Provide the [X, Y] coordinate of the cell's center where the given text is located.  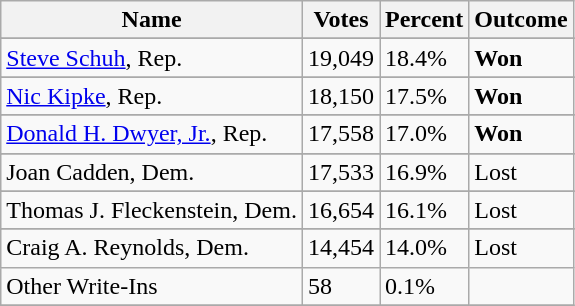
Nic Kipke, Rep. [152, 96]
Name [152, 20]
Joan Cadden, Dem. [152, 172]
58 [340, 286]
14,454 [340, 248]
17,533 [340, 172]
Steve Schuh, Rep. [152, 58]
Thomas J. Fleckenstein, Dem. [152, 210]
19,049 [340, 58]
16,654 [340, 210]
16.1% [424, 210]
16.9% [424, 172]
18,150 [340, 96]
Percent [424, 20]
Donald H. Dwyer, Jr., Rep. [152, 134]
17,558 [340, 134]
17.5% [424, 96]
17.0% [424, 134]
18.4% [424, 58]
Craig A. Reynolds, Dem. [152, 248]
14.0% [424, 248]
0.1% [424, 286]
Votes [340, 20]
Other Write-Ins [152, 286]
Outcome [521, 20]
